Find where the given text appears and provide that cell's center as [x, y] coordinate. 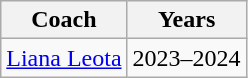
Years [186, 20]
Liana Leota [64, 58]
2023–2024 [186, 58]
Coach [64, 20]
